Search for the cell housing the specified text and yield its (x, y) center coordinate. 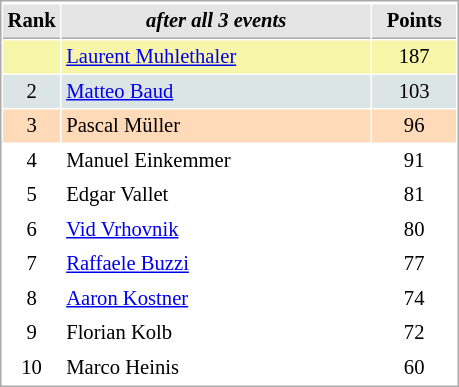
Points (414, 21)
80 (414, 230)
10 (32, 368)
Marco Heinis (216, 368)
5 (32, 194)
Florian Kolb (216, 332)
187 (414, 56)
96 (414, 126)
6 (32, 230)
74 (414, 298)
91 (414, 160)
Raffaele Buzzi (216, 264)
9 (32, 332)
Aaron Kostner (216, 298)
Matteo Baud (216, 92)
3 (32, 126)
8 (32, 298)
Pascal Müller (216, 126)
Rank (32, 21)
Laurent Muhlethaler (216, 56)
4 (32, 160)
after all 3 events (216, 21)
81 (414, 194)
103 (414, 92)
72 (414, 332)
77 (414, 264)
2 (32, 92)
Vid Vrhovnik (216, 230)
60 (414, 368)
Edgar Vallet (216, 194)
7 (32, 264)
Manuel Einkemmer (216, 160)
